Extract the [X, Y] coordinate from the center of the cell holding the provided text.  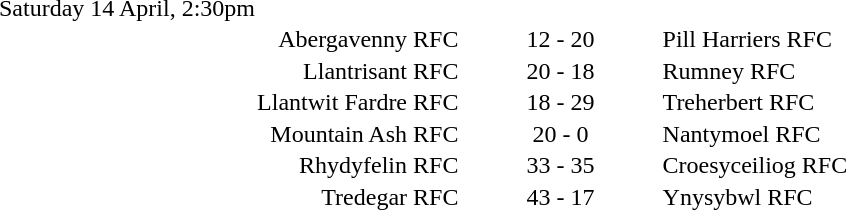
20 - 18 [560, 71]
33 - 35 [560, 165]
18 - 29 [560, 103]
12 - 20 [560, 39]
20 - 0 [560, 134]
